Search for the cell housing the specified text and yield its [X, Y] center coordinate. 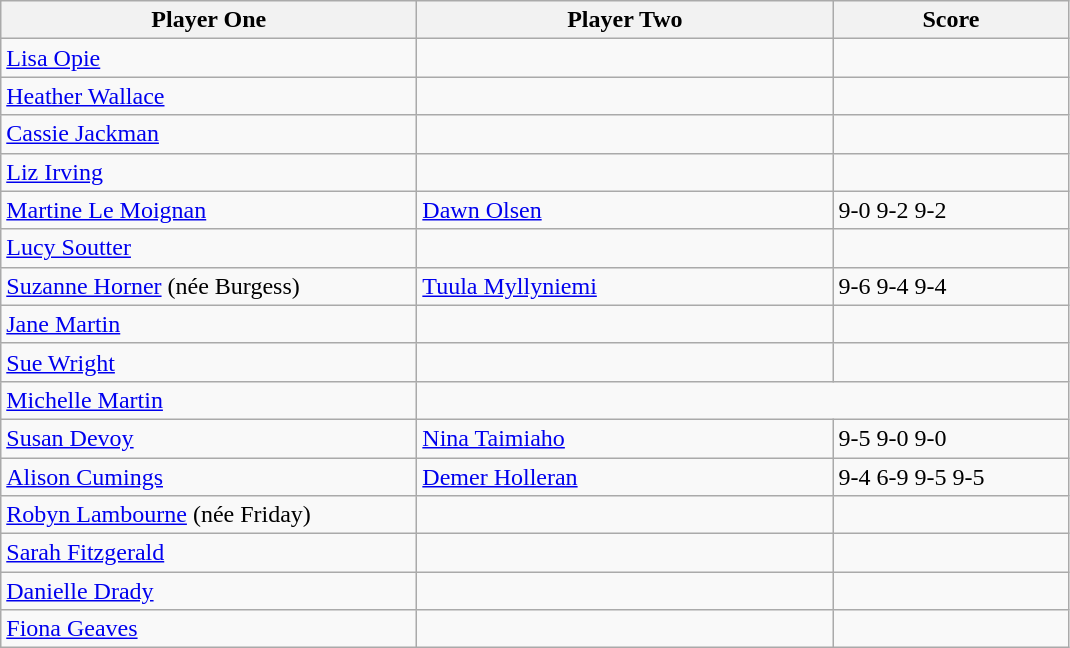
Robyn Lambourne (née Friday) [209, 515]
Michelle Martin [209, 400]
Lucy Soutter [209, 248]
Demer Holleran [625, 477]
Martine Le Moignan [209, 210]
Dawn Olsen [625, 210]
Tuula Myllyniemi [625, 286]
Suzanne Horner (née Burgess) [209, 286]
Nina Taimiaho [625, 438]
Sarah Fitzgerald [209, 553]
Liz Irving [209, 172]
Heather Wallace [209, 96]
9-0 9-2 9-2 [951, 210]
9-5 9-0 9-0 [951, 438]
Alison Cumings [209, 477]
Jane Martin [209, 324]
Fiona Geaves [209, 629]
Player Two [625, 20]
Lisa Opie [209, 58]
Player One [209, 20]
Danielle Drady [209, 591]
Susan Devoy [209, 438]
Score [951, 20]
9-6 9-4 9-4 [951, 286]
Sue Wright [209, 362]
9-4 6-9 9-5 9-5 [951, 477]
Cassie Jackman [209, 134]
